Find where the given text appears and provide that cell's center as [x, y] coordinate. 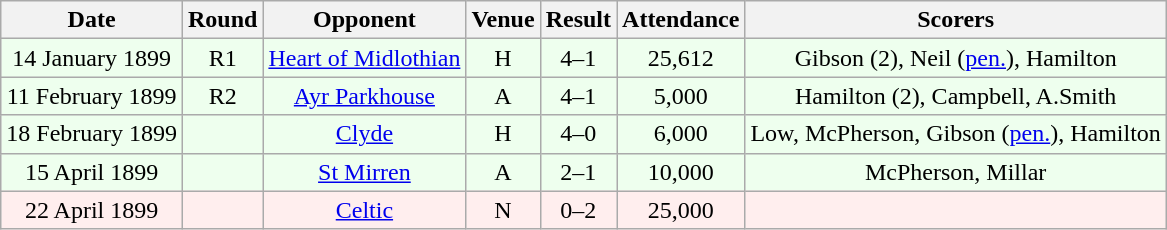
N [503, 210]
Clyde [364, 134]
Result [578, 20]
Low, McPherson, Gibson (pen.), Hamilton [956, 134]
14 January 1899 [92, 58]
10,000 [681, 172]
18 February 1899 [92, 134]
5,000 [681, 96]
22 April 1899 [92, 210]
Date [92, 20]
McPherson, Millar [956, 172]
Ayr Parkhouse [364, 96]
4–0 [578, 134]
Scorers [956, 20]
Venue [503, 20]
11 February 1899 [92, 96]
R2 [222, 96]
15 April 1899 [92, 172]
Gibson (2), Neil (pen.), Hamilton [956, 58]
6,000 [681, 134]
Celtic [364, 210]
Attendance [681, 20]
0–2 [578, 210]
2–1 [578, 172]
Round [222, 20]
Heart of Midlothian [364, 58]
Opponent [364, 20]
Hamilton (2), Campbell, A.Smith [956, 96]
R1 [222, 58]
25,612 [681, 58]
St Mirren [364, 172]
25,000 [681, 210]
